Provide the (X, Y) coordinate of the cell's center where the given text is located.  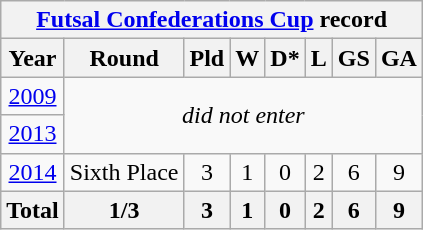
Futsal Confederations Cup record (212, 20)
GA (398, 58)
D* (285, 58)
did not enter (243, 115)
L (318, 58)
1/3 (124, 210)
2013 (33, 134)
Pld (207, 58)
Year (33, 58)
2009 (33, 96)
W (248, 58)
2014 (33, 172)
Sixth Place (124, 172)
Total (33, 210)
Round (124, 58)
GS (354, 58)
